Find where the given text appears and provide that cell's center as [X, Y] coordinate. 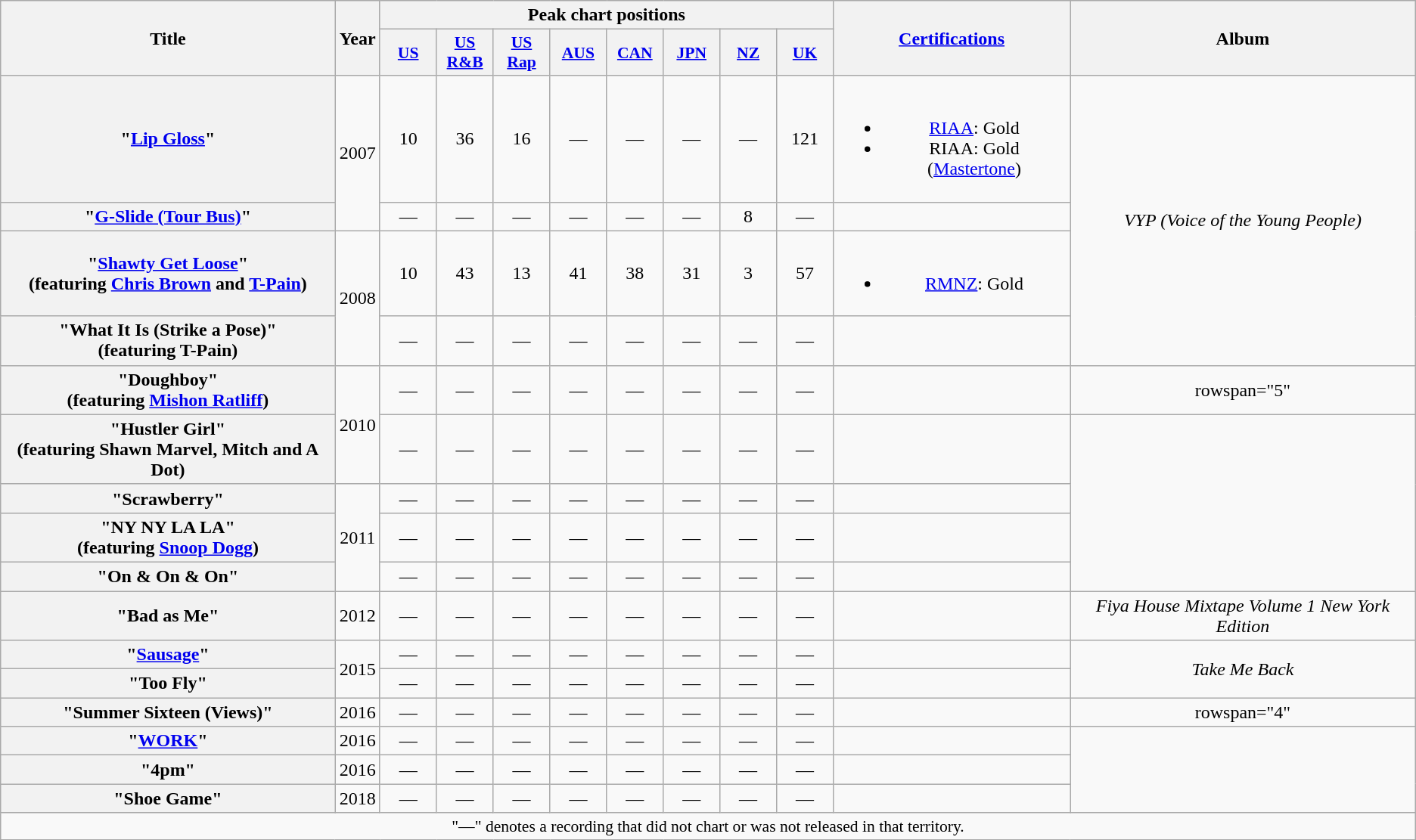
"G-Slide (Tour Bus)" [168, 216]
2008 [357, 298]
2011 [357, 537]
31 [691, 274]
"On & On & On" [168, 576]
"Shoe Game" [168, 798]
Peak chart positions [607, 15]
AUS [578, 53]
36 [464, 139]
41 [578, 274]
"Hustler Girl"(featuring Shawn Marvel, Mitch and A Dot) [168, 449]
2012 [357, 615]
"Scrawberry" [168, 498]
USRap [522, 53]
VYP (Voice of the Young People) [1244, 221]
"Too Fly" [168, 683]
13 [522, 274]
"WORK" [168, 741]
UK [805, 53]
43 [464, 274]
2018 [357, 798]
3 [749, 274]
US [408, 53]
Fiya House Mixtape Volume 1 New York Edition [1244, 615]
2015 [357, 669]
57 [805, 274]
"—" denotes a recording that did not chart or was not released in that territory. [708, 826]
2010 [357, 425]
"Shawty Get Loose"(featuring Chris Brown and T-Pain) [168, 274]
121 [805, 139]
Certifications [952, 38]
"Summer Sixteen (Views)" [168, 712]
RIAA: GoldRIAA: Gold (Mastertone) [952, 139]
rowspan="4" [1244, 712]
38 [635, 274]
Take Me Back [1244, 669]
16 [522, 139]
rowspan="5" [1244, 390]
Album [1244, 38]
USR&B [464, 53]
"What It Is (Strike a Pose)"(featuring T-Pain) [168, 340]
"Sausage" [168, 655]
8 [749, 216]
"Lip Gloss" [168, 139]
2007 [357, 153]
"4pm" [168, 770]
"Doughboy"(featuring Mishon Ratliff) [168, 390]
JPN [691, 53]
NZ [749, 53]
"Bad as Me" [168, 615]
RMNZ: Gold [952, 274]
CAN [635, 53]
"NY NY LA LA"(featuring Snoop Dogg) [168, 537]
Title [168, 38]
Year [357, 38]
